Extract the [x, y] coordinate from the center of the cell holding the provided text.  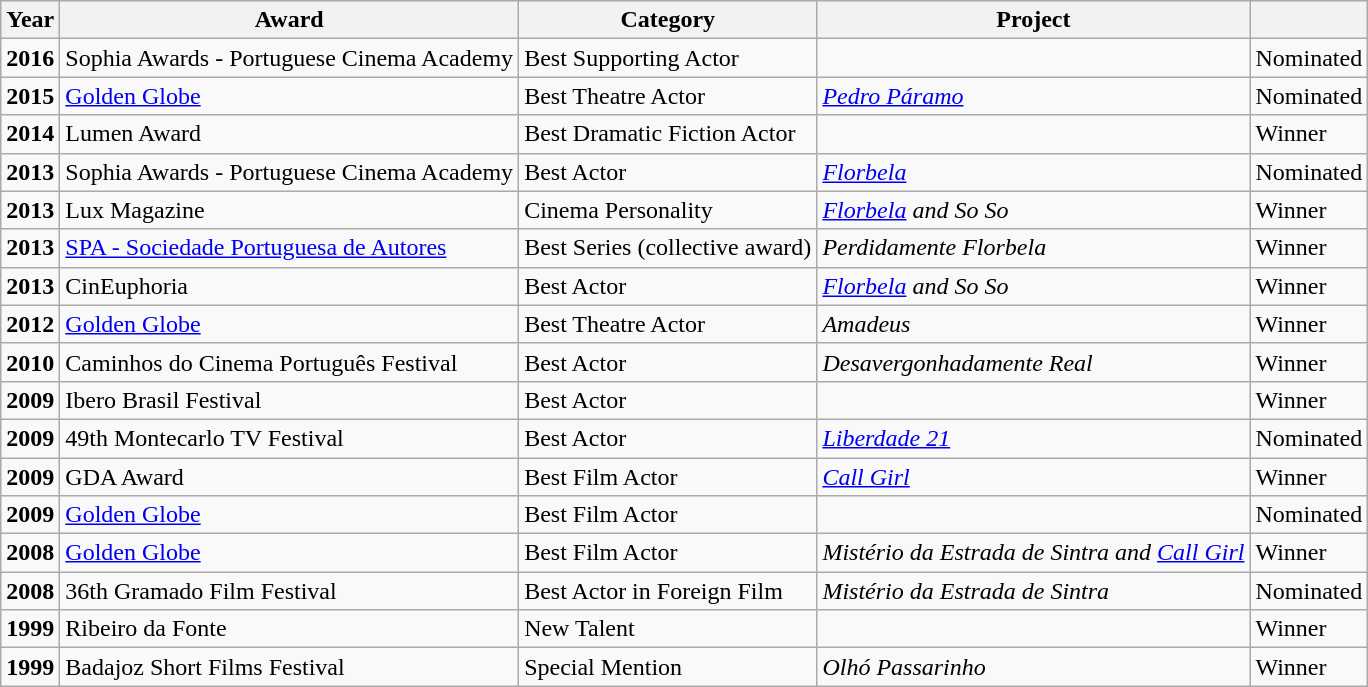
49th Montecarlo TV Festival [290, 438]
Pedro Páramo [1034, 96]
2014 [30, 134]
2010 [30, 362]
Cinema Personality [668, 210]
Call Girl [1034, 477]
Best Dramatic Fiction Actor [668, 134]
Badajoz Short Films Festival [290, 667]
Lumen Award [290, 134]
Lux Magazine [290, 210]
36th Gramado Film Festival [290, 591]
Ribeiro da Fonte [290, 629]
Mistério da Estrada de Sintra [1034, 591]
Florbela [1034, 172]
2016 [30, 58]
Best Series (collective award) [668, 248]
Best Supporting Actor [668, 58]
2012 [30, 324]
Liberdade 21 [1034, 438]
Mistério da Estrada de Sintra and Call Girl [1034, 553]
Caminhos do Cinema Português Festival [290, 362]
GDA Award [290, 477]
Desavergonhadamente Real [1034, 362]
Special Mention [668, 667]
Category [668, 20]
SPA - Sociedade Portuguesa de Autores [290, 248]
Olhó Passarinho [1034, 667]
Year [30, 20]
Perdidamente Florbela [1034, 248]
2015 [30, 96]
Amadeus [1034, 324]
CinEuphoria [290, 286]
Project [1034, 20]
Best Actor in Foreign Film [668, 591]
Ibero Brasil Festival [290, 400]
Award [290, 20]
New Talent [668, 629]
